From the cell containing the given text, extract its center point as [x, y] coordinate. 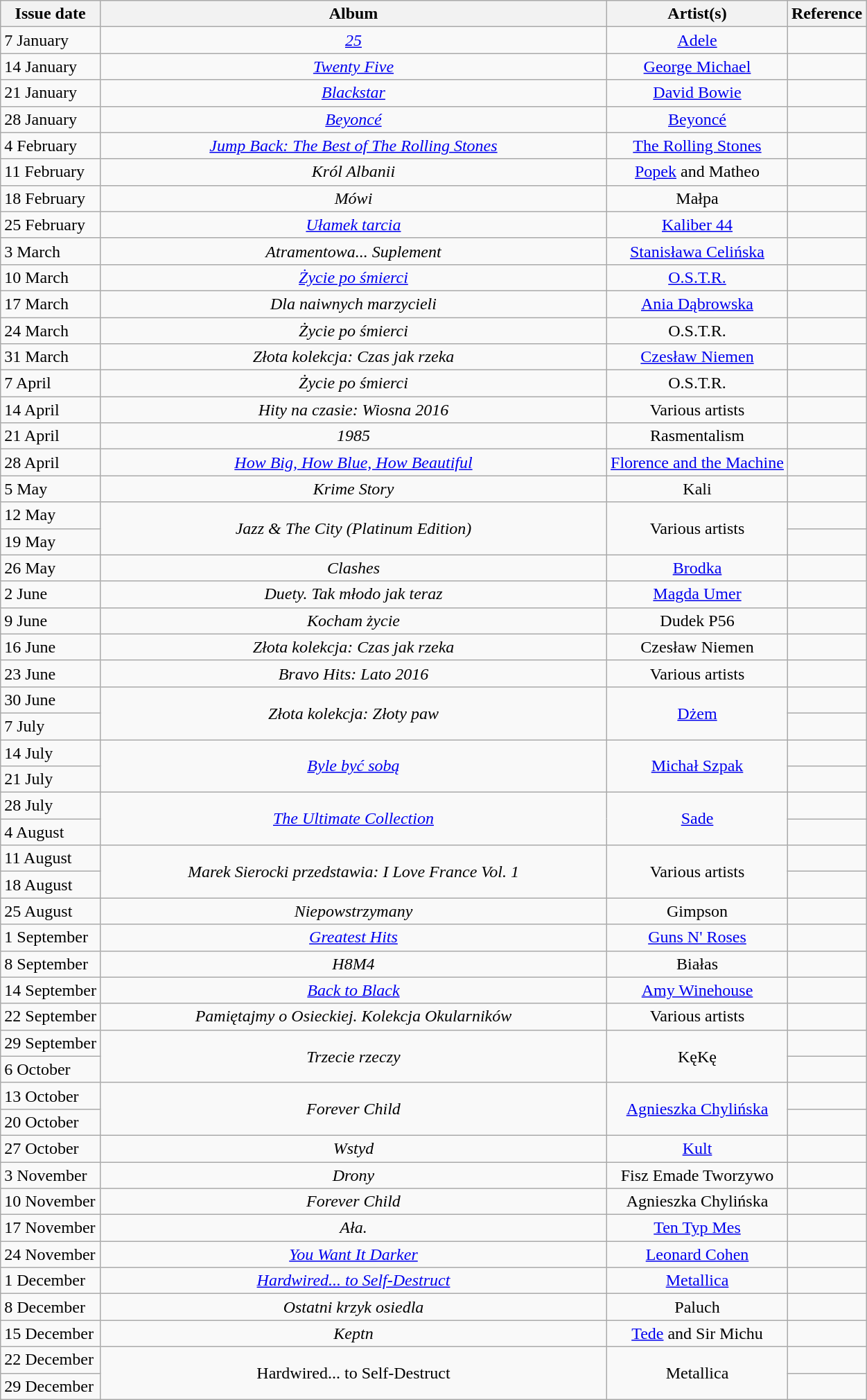
29 September [51, 1043]
H8M4 [353, 964]
21 April [51, 436]
4 February [51, 146]
13 October [51, 1096]
Popek and Matheo [697, 172]
Issue date [51, 14]
Reference [826, 14]
Kocham życie [353, 621]
22 September [51, 1017]
1985 [353, 436]
Złota kolekcja: Złoty paw [353, 713]
14 January [51, 67]
6 October [51, 1069]
Michał Szpak [697, 766]
21 January [51, 93]
Drony [353, 1175]
Greatest Hits [353, 937]
Rasmentalism [697, 436]
Bravo Hits: Lato 2016 [353, 673]
25 February [51, 225]
Artist(s) [697, 14]
Dudek P56 [697, 621]
Hity na czasie: Wiosna 2016 [353, 410]
4 August [51, 832]
Jazz & The City (Platinum Edition) [353, 528]
7 January [51, 40]
Magda Umer [697, 594]
Białas [697, 964]
3 November [51, 1175]
Adele [697, 40]
2 June [51, 594]
22 December [51, 1360]
8 December [51, 1307]
7 July [51, 726]
Wstyd [353, 1148]
25 August [51, 911]
30 June [51, 700]
18 August [51, 885]
Brodka [697, 568]
The Ultimate Collection [353, 819]
27 October [51, 1148]
5 May [51, 489]
Niepowstrzymany [353, 911]
Dżem [697, 713]
25 [353, 40]
Twenty Five [353, 67]
Ostatni krzyk osiedla [353, 1307]
24 November [51, 1254]
Małpa [697, 198]
Blackstar [353, 93]
9 June [51, 621]
17 November [51, 1228]
Sade [697, 819]
14 September [51, 990]
Amy Winehouse [697, 990]
14 July [51, 752]
Kult [697, 1148]
14 April [51, 410]
Kaliber 44 [697, 225]
Back to Black [353, 990]
23 June [51, 673]
Florence and the Machine [697, 463]
Ten Typ Mes [697, 1228]
David Bowie [697, 93]
21 July [51, 779]
Pamiętajmy o Osieckiej. Kolekcja Okularników [353, 1017]
Keptn [353, 1333]
KęKę [697, 1056]
You Want It Darker [353, 1254]
31 March [51, 357]
The Rolling Stones [697, 146]
29 December [51, 1386]
Kali [697, 489]
1 September [51, 937]
8 September [51, 964]
Marek Sierocki przedstawia: I Love France Vol. 1 [353, 872]
18 February [51, 198]
16 June [51, 647]
Clashes [353, 568]
24 March [51, 331]
Ała. [353, 1228]
11 August [51, 858]
12 May [51, 515]
20 October [51, 1122]
Krime Story [353, 489]
7 April [51, 383]
1 December [51, 1281]
Jump Back: The Best of The Rolling Stones [353, 146]
26 May [51, 568]
10 November [51, 1202]
George Michael [697, 67]
28 January [51, 119]
How Big, How Blue, How Beautiful [353, 463]
28 July [51, 806]
Byle być sobą [353, 766]
28 April [51, 463]
Fisz Emade Tworzywo [697, 1175]
Paluch [697, 1307]
Ułamek tarcia [353, 225]
10 March [51, 277]
Atramentowa... Suplement [353, 251]
Guns N' Roses [697, 937]
Stanisława Celińska [697, 251]
Ania Dąbrowska [697, 304]
Duety. Tak młodo jak teraz [353, 594]
15 December [51, 1333]
Leonard Cohen [697, 1254]
Trzecie rzeczy [353, 1056]
Król Albanii [353, 172]
Mówi [353, 198]
11 February [51, 172]
Dla naiwnych marzycieli [353, 304]
Tede and Sir Michu [697, 1333]
17 March [51, 304]
19 May [51, 542]
Album [353, 14]
Gimpson [697, 911]
3 March [51, 251]
